Identify which cell holds the provided text, then report its (X, Y) central coordinate. 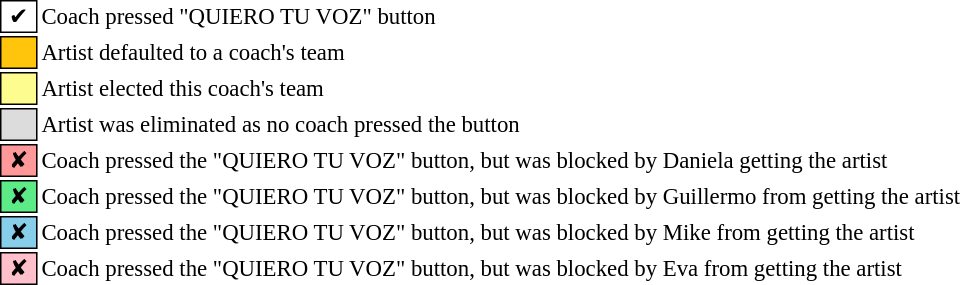
✔ (18, 16)
